Identify which cell holds the provided text, then report its [x, y] central coordinate. 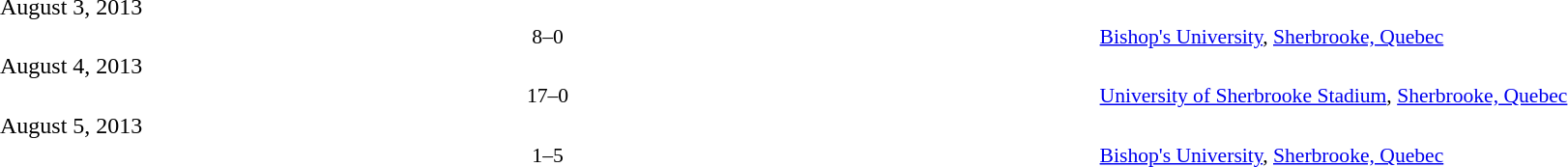
8–0 [547, 37]
17–0 [547, 96]
